Search for the cell housing the specified text and yield its [x, y] center coordinate. 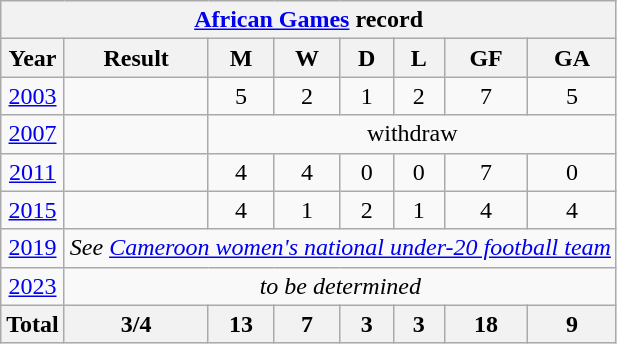
2023 [33, 286]
9 [572, 324]
M [241, 58]
2011 [33, 172]
2015 [33, 210]
2007 [33, 134]
3/4 [136, 324]
withdraw [412, 134]
African Games record [309, 20]
to be determined [340, 286]
Year [33, 58]
GA [572, 58]
2019 [33, 248]
13 [241, 324]
Total [33, 324]
GF [486, 58]
18 [486, 324]
L [418, 58]
W [307, 58]
D [366, 58]
2003 [33, 96]
See Cameroon women's national under-20 football team [340, 248]
Result [136, 58]
